Identify which cell holds the provided text, then report its [x, y] central coordinate. 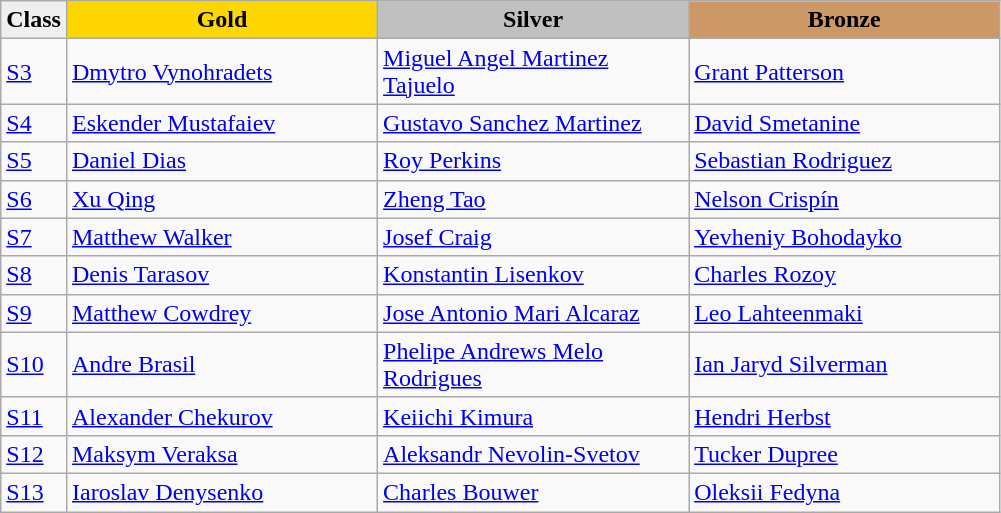
David Smetanine [844, 123]
S7 [34, 237]
Jose Antonio Mari Alcaraz [534, 313]
Keiichi Kimura [534, 416]
Matthew Walker [222, 237]
Andre Brasil [222, 364]
Eskender Mustafaiev [222, 123]
S4 [34, 123]
S5 [34, 161]
Iaroslav Denysenko [222, 492]
Oleksii Fedyna [844, 492]
Tucker Dupree [844, 454]
S10 [34, 364]
Phelipe Andrews Melo Rodrigues [534, 364]
Miguel Angel Martinez Tajuelo [534, 72]
Yevheniy Bohodayko [844, 237]
Nelson Crispín [844, 199]
Gold [222, 20]
Roy Perkins [534, 161]
Dmytro Vynohradets [222, 72]
Gustavo Sanchez Martinez [534, 123]
S11 [34, 416]
Ian Jaryd Silverman [844, 364]
Class [34, 20]
Aleksandr Nevolin-Svetov [534, 454]
Charles Rozoy [844, 275]
Konstantin Lisenkov [534, 275]
Leo Lahteenmaki [844, 313]
Hendri Herbst [844, 416]
S9 [34, 313]
Grant Patterson [844, 72]
Maksym Veraksa [222, 454]
S13 [34, 492]
Silver [534, 20]
S6 [34, 199]
S3 [34, 72]
Bronze [844, 20]
Xu Qing [222, 199]
Alexander Chekurov [222, 416]
Zheng Tao [534, 199]
S12 [34, 454]
Daniel Dias [222, 161]
Charles Bouwer [534, 492]
S8 [34, 275]
Sebastian Rodriguez [844, 161]
Denis Tarasov [222, 275]
Josef Craig [534, 237]
Matthew Cowdrey [222, 313]
